Return the (x, y) coordinate for the center point of the cell that contains the specified text.  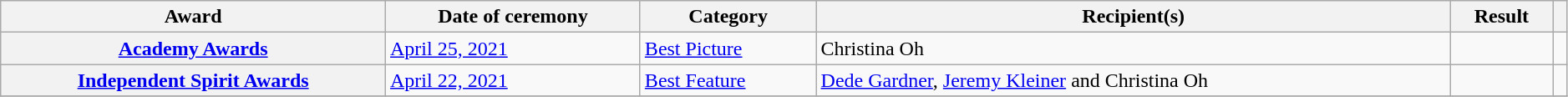
Christina Oh (1133, 48)
Dede Gardner, Jeremy Kleiner and Christina Oh (1133, 80)
Date of ceremony (513, 17)
Independent Spirit Awards (194, 80)
Best Picture (728, 48)
April 22, 2021 (513, 80)
Academy Awards (194, 48)
Award (194, 17)
Recipient(s) (1133, 17)
Best Feature (728, 80)
Category (728, 17)
April 25, 2021 (513, 48)
Result (1501, 17)
